Identify which cell holds the provided text, then report its [X, Y] central coordinate. 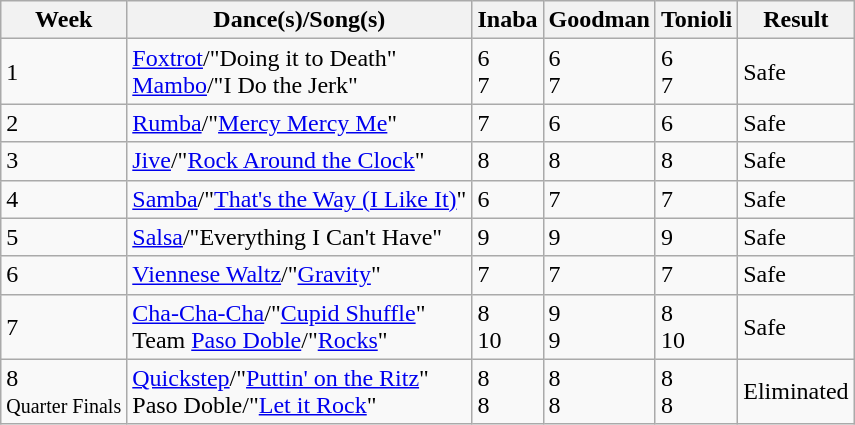
Inaba [508, 20]
4 [64, 199]
Result [796, 20]
Foxtrot/"Doing it to Death"Mambo/"I Do the Jerk" [300, 72]
Salsa/"Everything I Can't Have" [300, 237]
Goodman [599, 20]
Eliminated [796, 392]
Samba/"That's the Way (I Like It)" [300, 199]
Viennese Waltz/"Gravity" [300, 275]
8Quarter Finals [64, 392]
Week [64, 20]
99 [599, 326]
Quickstep/"Puttin' on the Ritz"Paso Doble/"Let it Rock" [300, 392]
3 [64, 161]
Tonioli [696, 20]
2 [64, 123]
Jive/"Rock Around the Clock" [300, 161]
1 [64, 72]
Rumba/"Mercy Mercy Me" [300, 123]
Cha-Cha-Cha/"Cupid Shuffle"Team Paso Doble/"Rocks" [300, 326]
Dance(s)/Song(s) [300, 20]
5 [64, 237]
